From the cell containing the given text, extract its center point as [x, y] coordinate. 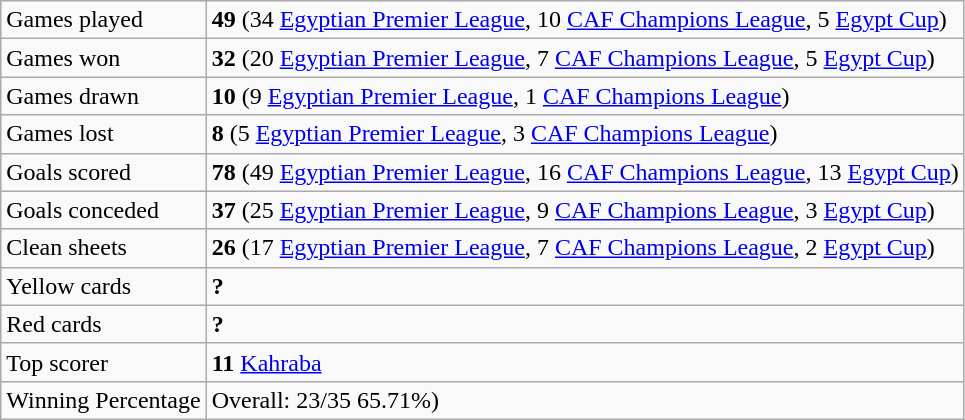
Games lost [104, 134]
Games drawn [104, 96]
8 (5 Egyptian Premier League, 3 CAF Champions League) [585, 134]
Games played [104, 20]
10 (9 Egyptian Premier League, 1 CAF Champions League) [585, 96]
26 (17 Egyptian Premier League, 7 CAF Champions League, 2 Egypt Cup) [585, 248]
Yellow cards [104, 286]
11 Kahraba [585, 362]
Overall: 23/35 65.71%) [585, 400]
Goals conceded [104, 210]
Winning Percentage [104, 400]
Red cards [104, 324]
Goals scored [104, 172]
Games won [104, 58]
78 (49 Egyptian Premier League, 16 CAF Champions League, 13 Egypt Cup) [585, 172]
49 (34 Egyptian Premier League, 10 CAF Champions League, 5 Egypt Cup) [585, 20]
Clean sheets [104, 248]
Top scorer [104, 362]
37 (25 Egyptian Premier League, 9 CAF Champions League, 3 Egypt Cup) [585, 210]
32 (20 Egyptian Premier League, 7 CAF Champions League, 5 Egypt Cup) [585, 58]
